Provide the [X, Y] coordinate of the cell's center where the given text is located.  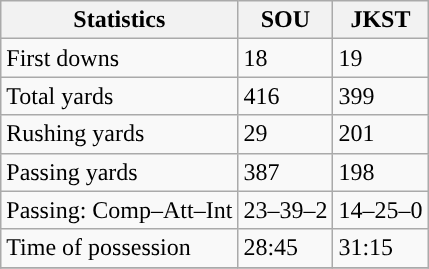
Passing yards [120, 172]
Passing: Comp–Att–Int [120, 210]
28:45 [286, 248]
29 [286, 134]
Rushing yards [120, 134]
Statistics [120, 20]
399 [380, 96]
387 [286, 172]
Total yards [120, 96]
Time of possession [120, 248]
First downs [120, 58]
31:15 [380, 248]
18 [286, 58]
23–39–2 [286, 210]
416 [286, 96]
198 [380, 172]
14–25–0 [380, 210]
19 [380, 58]
201 [380, 134]
SOU [286, 20]
JKST [380, 20]
